Search for the cell housing the specified text and yield its (x, y) center coordinate. 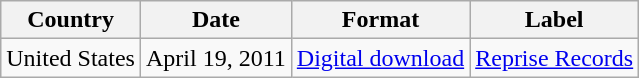
Label (554, 20)
Digital download (380, 58)
Country (71, 20)
Format (380, 20)
Date (216, 20)
United States (71, 58)
April 19, 2011 (216, 58)
Reprise Records (554, 58)
